Search for the cell housing the specified text and yield its [X, Y] center coordinate. 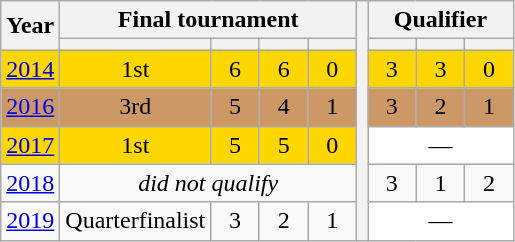
4 [284, 107]
Quarterfinalist [136, 221]
Qualifier [441, 20]
2019 [30, 221]
2014 [30, 69]
2016 [30, 107]
2017 [30, 145]
3rd [136, 107]
Year [30, 26]
did not qualify [208, 183]
2018 [30, 183]
Final tournament [208, 20]
